Detect which cell encompasses the target text, then output its [X, Y] center coordinate. 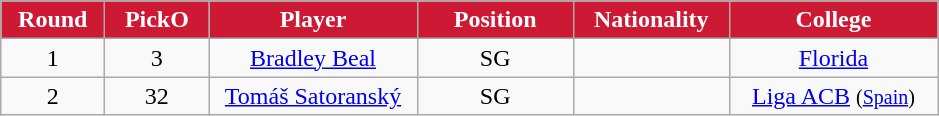
Round [53, 20]
2 [53, 96]
3 [157, 58]
Liga ACB (Spain) [833, 96]
PickO [157, 20]
Player [313, 20]
Position [495, 20]
Nationality [651, 20]
Tomáš Satoranský [313, 96]
Bradley Beal [313, 58]
32 [157, 96]
College [833, 20]
Florida [833, 58]
1 [53, 58]
